Provide the [x, y] coordinate of the cell's center where the given text is located.  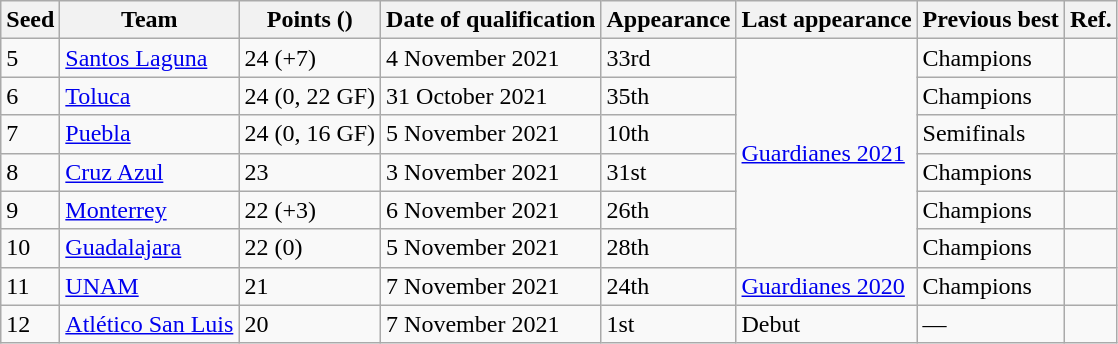
22 (+3) [310, 210]
35th [668, 96]
4 November 2021 [491, 58]
Team [150, 20]
Ref. [1090, 20]
6 [30, 96]
23 [310, 172]
12 [30, 324]
Guadalajara [150, 248]
Cruz Azul [150, 172]
Seed [30, 20]
Atlético San Luis [150, 324]
Appearance [668, 20]
22 (0) [310, 248]
24 (0, 22 GF) [310, 96]
31st [668, 172]
24 (0, 16 GF) [310, 134]
8 [30, 172]
Puebla [150, 134]
Toluca [150, 96]
9 [30, 210]
5 [30, 58]
Points () [310, 20]
24 (+7) [310, 58]
Last appearance [826, 20]
24th [668, 286]
1st [668, 324]
10th [668, 134]
Previous best [990, 20]
Monterrey [150, 210]
21 [310, 286]
28th [668, 248]
11 [30, 286]
31 October 2021 [491, 96]
6 November 2021 [491, 210]
Semifinals [990, 134]
33rd [668, 58]
Santos Laguna [150, 58]
UNAM [150, 286]
Debut [826, 324]
Guardianes 2020 [826, 286]
— [990, 324]
Guardianes 2021 [826, 153]
Date of qualification [491, 20]
3 November 2021 [491, 172]
7 [30, 134]
10 [30, 248]
20 [310, 324]
26th [668, 210]
